Output the [x, y] coordinate of the center of the cell containing the given text.  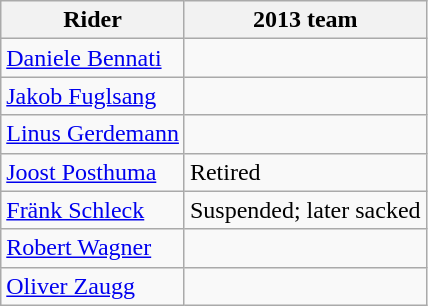
Fränk Schleck [93, 210]
Linus Gerdemann [93, 134]
2013 team [305, 20]
Oliver Zaugg [93, 286]
Suspended; later sacked [305, 210]
Joost Posthuma [93, 172]
Rider [93, 20]
Robert Wagner [93, 248]
Retired [305, 172]
Jakob Fuglsang [93, 96]
Daniele Bennati [93, 58]
